Output the (X, Y) coordinate of the center of the cell containing the given text.  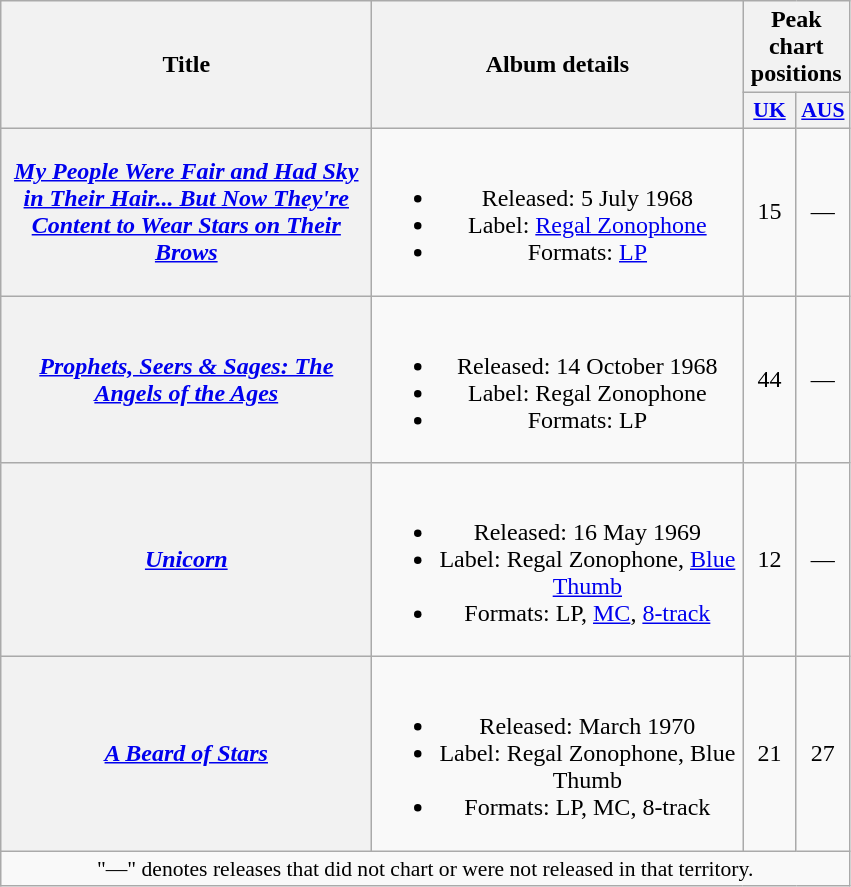
Prophets, Seers & Sages: The Angels of the Ages (186, 380)
Unicorn (186, 560)
44 (770, 380)
Released: 16 May 1969Label: Regal Zonophone, Blue ThumbFormats: LP, MC, 8-track (558, 560)
Peak chart positions (796, 47)
27 (822, 754)
Title (186, 65)
Released: 5 July 1968Label: Regal ZonophoneFormats: LP (558, 212)
A Beard of Stars (186, 754)
"—" denotes releases that did not chart or were not released in that territory. (426, 869)
My People Were Fair and Had Sky in Their Hair... But Now They're Content to Wear Stars on Their Brows (186, 212)
UK (770, 111)
21 (770, 754)
Album details (558, 65)
Released: March 1970Label: Regal Zonophone, Blue ThumbFormats: LP, MC, 8-track (558, 754)
Released: 14 October 1968Label: Regal ZonophoneFormats: LP (558, 380)
AUS (822, 111)
12 (770, 560)
15 (770, 212)
